Provide the (x, y) coordinate of the cell's center where the given text is located.  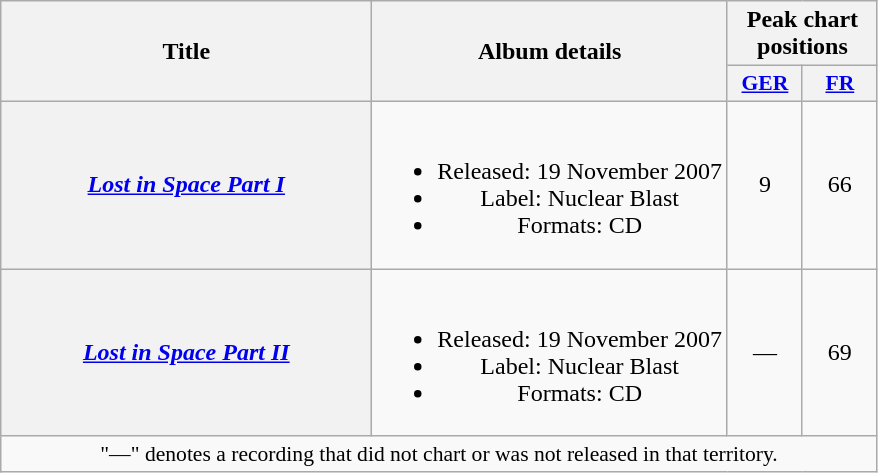
Peak chart positions (802, 34)
"—" denotes a recording that did not chart or was not released in that territory. (440, 454)
Lost in Space Part I (186, 184)
— (764, 352)
FR (840, 84)
66 (840, 184)
Title (186, 52)
9 (764, 184)
69 (840, 352)
GER (764, 84)
Lost in Space Part II (186, 352)
Album details (550, 52)
